For the text-containing cell, return its midpoint in [X, Y] coordinate format. 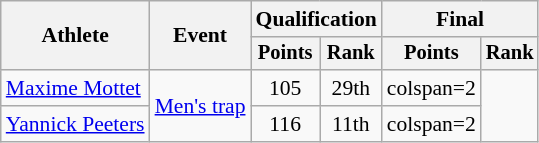
Maxime Mottet [76, 88]
105 [286, 88]
Qualification [316, 19]
Final [460, 19]
Men's trap [200, 106]
11th [351, 124]
Athlete [76, 36]
116 [286, 124]
Yannick Peeters [76, 124]
Event [200, 36]
29th [351, 88]
